Scan for the cell matching the given text and deliver its (X, Y) coordinate at center. 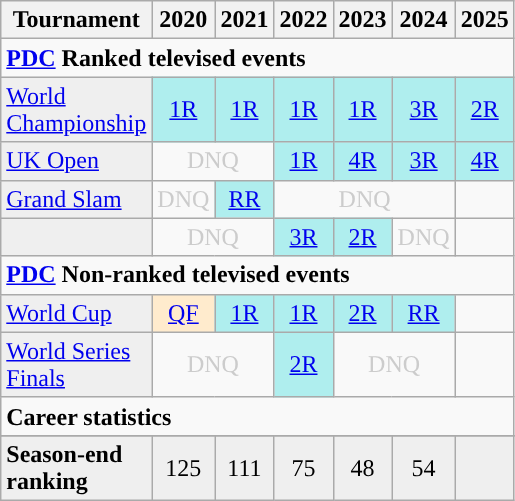
75 (304, 468)
2021 (244, 20)
Grand Slam (76, 199)
World Series Finals (76, 364)
World Cup (76, 313)
125 (184, 468)
54 (424, 468)
2020 (184, 20)
UK Open (76, 161)
111 (244, 468)
World Championship (76, 110)
2023 (362, 20)
2024 (424, 20)
PDC Ranked televised events (258, 58)
2022 (304, 20)
48 (362, 468)
Career statistics (258, 416)
2025 (484, 20)
QF (184, 313)
PDC Non-ranked televised events (258, 275)
Season-end ranking (76, 468)
Tournament (76, 20)
